Return (X, Y) of the center of cell containing provided text 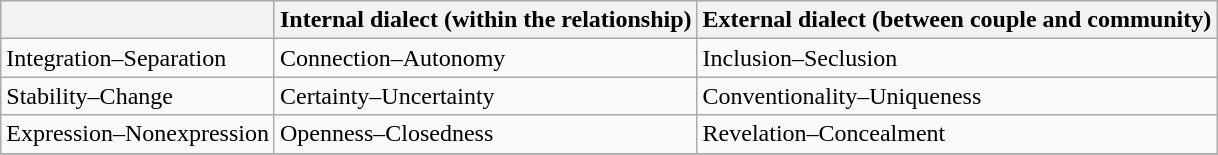
Connection–Autonomy (486, 58)
Inclusion–Seclusion (957, 58)
Integration–Separation (138, 58)
Conventionality–Uniqueness (957, 96)
Expression–Nonexpression (138, 134)
External dialect (between couple and community) (957, 20)
Certainty–Uncertainty (486, 96)
Revelation–Concealment (957, 134)
Internal dialect (within the relationship) (486, 20)
Openness–Closedness (486, 134)
Stability–Change (138, 96)
